From the cell containing the given text, extract its center point as [X, Y] coordinate. 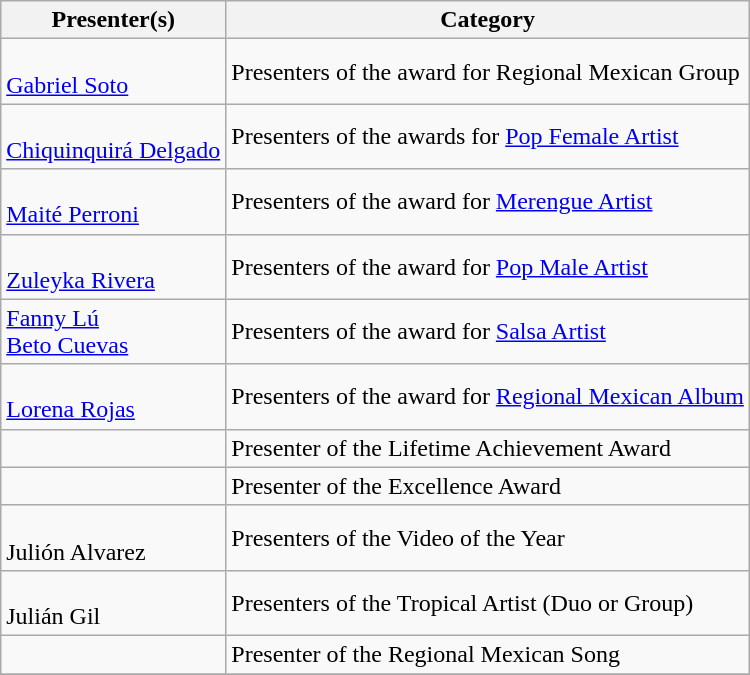
Presenters of the award for Salsa Artist [488, 332]
Zuleyka Rivera [114, 266]
Presenters of the award for Merengue Artist [488, 202]
Presenter of the Excellence Award [488, 486]
Presenters of the award for Pop Male Artist [488, 266]
Presenters of the award for Regional Mexican Album [488, 396]
Gabriel Soto [114, 72]
Presenter of the Lifetime Achievement Award [488, 448]
Presenters of the Tropical Artist (Duo or Group) [488, 602]
Lorena Rojas [114, 396]
Chiquinquirá Delgado [114, 136]
Presenters of the awards for Pop Female Artist [488, 136]
Fanny LúBeto Cuevas [114, 332]
Presenter(s) [114, 20]
Presenters of the award for Regional Mexican Group [488, 72]
Maité Perroni [114, 202]
Category [488, 20]
Julián Gil [114, 602]
Presenter of the Regional Mexican Song [488, 654]
Julión Alvarez [114, 538]
Presenters of the Video of the Year [488, 538]
